Determine the (X, Y) coordinate at the center of the cell enclosing the given text.  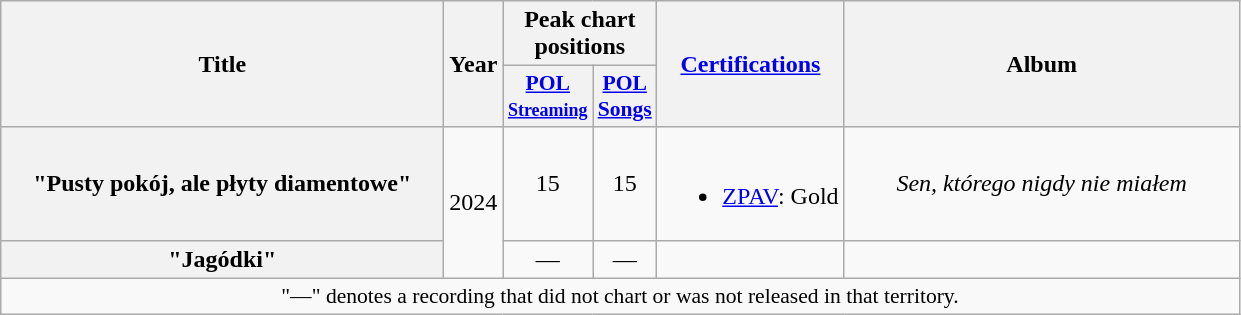
POLStreaming (548, 96)
Peak chart positions (580, 34)
"—" denotes a recording that did not chart or was not released in that territory. (620, 296)
Title (222, 64)
Certifications (750, 64)
ZPAV: Gold (750, 184)
"Jagódki" (222, 259)
POLSongs (625, 96)
"Pusty pokój, ale płyty diamentowe" (222, 184)
Year (474, 64)
Album (1042, 64)
2024 (474, 202)
Sen, którego nigdy nie miałem (1042, 184)
